Capture the cell that displays the provided text and extract its (x, y) central coordinate. 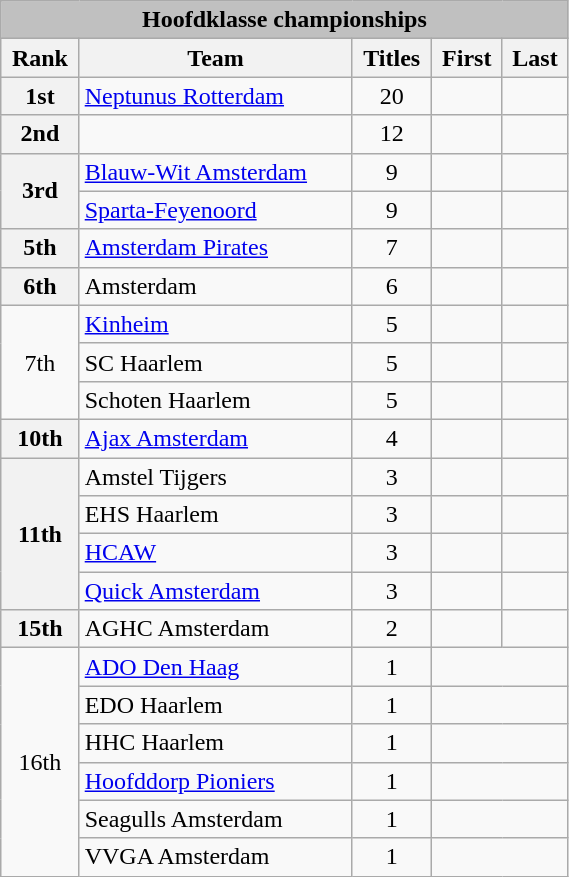
Hoofddorp Pioniers (216, 781)
Rank (40, 58)
4 (392, 438)
Titles (392, 58)
3rd (40, 191)
Hoofdklasse championships (284, 20)
1st (40, 96)
Team (216, 58)
11th (40, 534)
Seagulls Amsterdam (216, 819)
Quick Amsterdam (216, 591)
Last (535, 58)
Sparta-Feyenoord (216, 210)
12 (392, 134)
2nd (40, 134)
15th (40, 629)
20 (392, 96)
Schoten Haarlem (216, 400)
5th (40, 248)
Amstel Tijgers (216, 477)
Amsterdam (216, 286)
Blauw-Wit Amsterdam (216, 172)
VVGA Amsterdam (216, 857)
16th (40, 762)
ADO Den Haag (216, 667)
10th (40, 438)
Amsterdam Pirates (216, 248)
AGHC Amsterdam (216, 629)
Kinheim (216, 324)
EHS Haarlem (216, 515)
EDO Haarlem (216, 705)
7th (40, 362)
7 (392, 248)
Neptunus Rotterdam (216, 96)
First (466, 58)
6 (392, 286)
2 (392, 629)
HCAW (216, 553)
SC Haarlem (216, 362)
6th (40, 286)
Ajax Amsterdam (216, 438)
HHC Haarlem (216, 743)
